Detect which cell encompasses the target text, then output its [x, y] center coordinate. 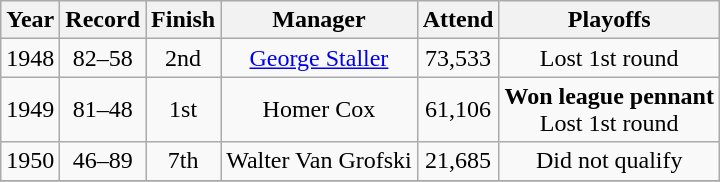
73,533 [458, 58]
Won league pennantLost 1st round [609, 110]
61,106 [458, 110]
George Staller [320, 58]
Homer Cox [320, 110]
1950 [30, 161]
Record [103, 20]
7th [184, 161]
Year [30, 20]
Lost 1st round [609, 58]
1st [184, 110]
81–48 [103, 110]
2nd [184, 58]
Did not qualify [609, 161]
Playoffs [609, 20]
21,685 [458, 161]
1949 [30, 110]
Walter Van Grofski [320, 161]
Attend [458, 20]
46–89 [103, 161]
Manager [320, 20]
82–58 [103, 58]
1948 [30, 58]
Finish [184, 20]
